Pinpoint the cell where the given text exists, returning its [x, y] midpoint coordinate. 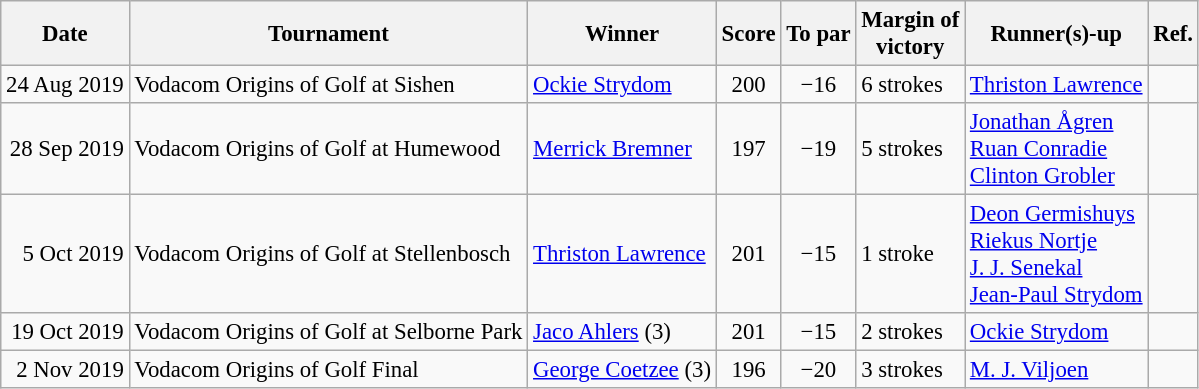
Vodacom Origins of Golf at Sishen [328, 85]
Deon Germishuys Riekus Nortje J. J. Senekal Jean-Paul Strydom [1056, 254]
6 strokes [910, 85]
−19 [818, 149]
5 Oct 2019 [65, 254]
1 stroke [910, 254]
Winner [622, 34]
−16 [818, 85]
M. J. Viljoen [1056, 370]
28 Sep 2019 [65, 149]
5 strokes [910, 149]
Merrick Bremner [622, 149]
197 [748, 149]
19 Oct 2019 [65, 332]
Margin ofvictory [910, 34]
2 Nov 2019 [65, 370]
Tournament [328, 34]
George Coetzee (3) [622, 370]
196 [748, 370]
Date [65, 34]
−20 [818, 370]
Ref. [1173, 34]
Vodacom Origins of Golf Final [328, 370]
200 [748, 85]
Runner(s)-up [1056, 34]
To par [818, 34]
Vodacom Origins of Golf at Stellenbosch [328, 254]
Score [748, 34]
Jonathan Ågren Ruan Conradie Clinton Grobler [1056, 149]
Vodacom Origins of Golf at Humewood [328, 149]
Vodacom Origins of Golf at Selborne Park [328, 332]
24 Aug 2019 [65, 85]
2 strokes [910, 332]
3 strokes [910, 370]
Jaco Ahlers (3) [622, 332]
